Output the (x, y) coordinate of the center of the cell containing the given text.  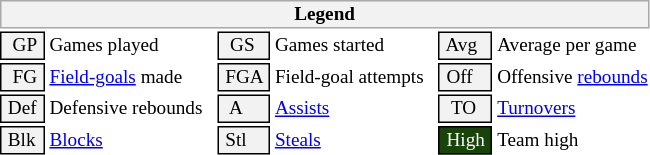
Team high (573, 140)
Games started (354, 46)
A (244, 108)
FGA (244, 77)
Stl (244, 140)
Blk (22, 140)
Steals (354, 140)
Assists (354, 108)
Turnovers (573, 108)
Off (466, 77)
GP (22, 46)
Field-goal attempts (354, 77)
FG (22, 77)
GS (244, 46)
Average per game (573, 46)
Offensive rebounds (573, 77)
Legend (324, 14)
Field-goals made (131, 77)
Defensive rebounds (131, 108)
High (466, 140)
Blocks (131, 140)
Avg (466, 46)
Def (22, 108)
Games played (131, 46)
TO (466, 108)
